Provide the (X, Y) coordinate of the cell's center where the given text is located.  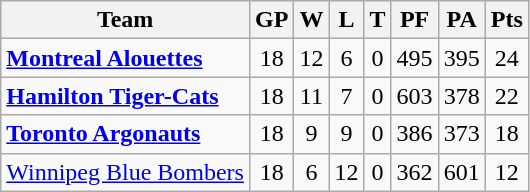
378 (462, 96)
W (312, 20)
L (346, 20)
PF (414, 20)
Team (126, 20)
395 (462, 58)
362 (414, 172)
495 (414, 58)
PA (462, 20)
Montreal Alouettes (126, 58)
Toronto Argonauts (126, 134)
373 (462, 134)
11 (312, 96)
7 (346, 96)
Pts (506, 20)
603 (414, 96)
GP (271, 20)
601 (462, 172)
Winnipeg Blue Bombers (126, 172)
T (378, 20)
22 (506, 96)
24 (506, 58)
Hamilton Tiger-Cats (126, 96)
386 (414, 134)
